Detect which cell encompasses the target text, then output its [X, Y] center coordinate. 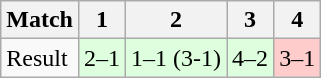
2 [176, 20]
4–2 [250, 58]
1 [102, 20]
Match [40, 20]
1–1 (3-1) [176, 58]
Result [40, 58]
3–1 [298, 58]
2–1 [102, 58]
4 [298, 20]
3 [250, 20]
